Search for the cell housing the specified text and yield its (x, y) center coordinate. 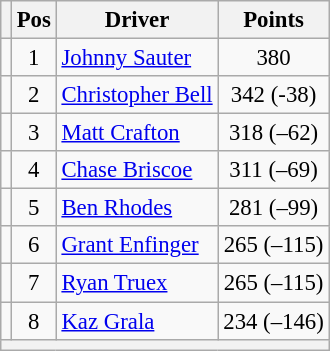
8 (34, 321)
Grant Enfinger (137, 245)
7 (34, 283)
4 (34, 170)
Ryan Truex (137, 283)
Christopher Bell (137, 95)
Chase Briscoe (137, 170)
342 (-38) (274, 95)
2 (34, 95)
5 (34, 208)
Ben Rhodes (137, 208)
234 (–146) (274, 321)
Points (274, 20)
Pos (34, 20)
1 (34, 58)
Driver (137, 20)
Matt Crafton (137, 133)
281 (–99) (274, 208)
6 (34, 245)
Johnny Sauter (137, 58)
311 (–69) (274, 170)
318 (–62) (274, 133)
380 (274, 58)
3 (34, 133)
Kaz Grala (137, 321)
